Provide the (X, Y) coordinate of the cell's center where the given text is located.  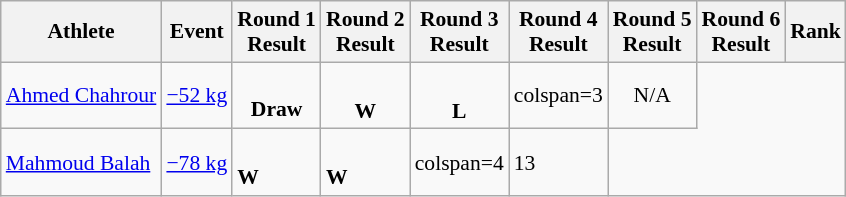
colspan=4 (460, 162)
Mahmoud Balah (82, 162)
Event (196, 32)
Round 3Result (460, 32)
Round 4Result (558, 32)
colspan=3 (558, 96)
−78 kg (196, 162)
Round 2Result (366, 32)
L (460, 96)
Round 1Result (276, 32)
Rank (816, 32)
−52 kg (196, 96)
Round 5Result (652, 32)
N/A (652, 96)
Round 6Result (742, 32)
13 (558, 162)
Ahmed Chahrour (82, 96)
Draw (276, 96)
Athlete (82, 32)
